Locate the cell with the specified text and output its [x, y] center coordinate. 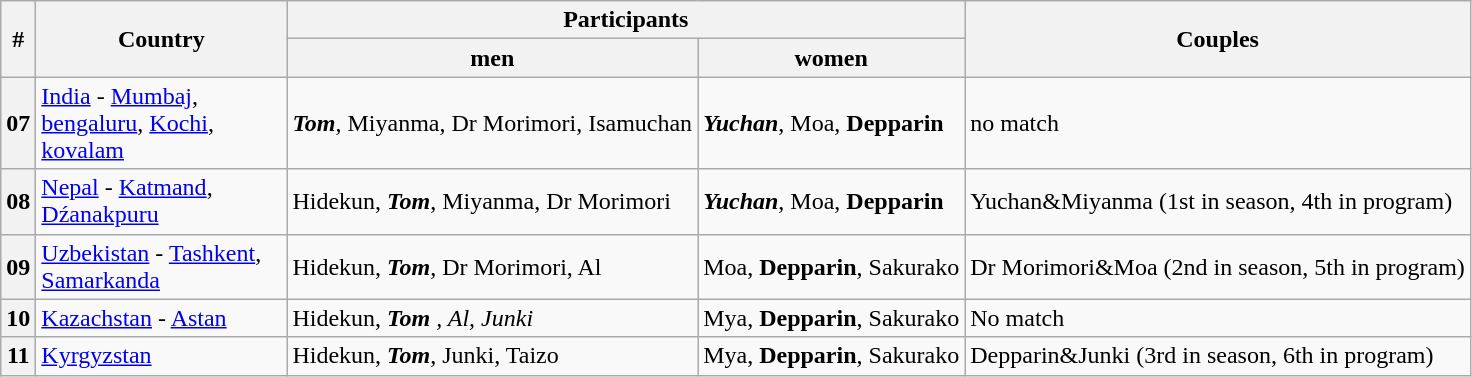
Depparin&Junki (3rd in season, 6th in program) [1218, 356]
Dr Morimori&Moa (2nd in season, 5th in program) [1218, 266]
Tom, Miyanma, Dr Morimori, Isamuchan [492, 123]
women [832, 58]
08 [18, 202]
Hidekun, Tom , Al, Junki [492, 318]
Moa, Depparin, Sakurako [832, 266]
07 [18, 123]
Kyrgyzstan [162, 356]
10 [18, 318]
11 [18, 356]
Couples [1218, 39]
Yuchan&Miyanma (1st in season, 4th in program) [1218, 202]
Nepal - Katmand, Dźanakpuru [162, 202]
Participants [626, 20]
No match [1218, 318]
Hidekun, Tom, Miyanma, Dr Morimori [492, 202]
India - Mumbaj, bengaluru, Kochi, kovalam [162, 123]
Hidekun, Tom, Junki, Taizo [492, 356]
09 [18, 266]
Uzbekistan - Tashkent, Samarkanda [162, 266]
Kazachstan - Astan [162, 318]
Hidekun, Tom, Dr Morimori, Al [492, 266]
# [18, 39]
men [492, 58]
Country [162, 39]
no match [1218, 123]
